Find where the given text appears and provide that cell's center as [x, y] coordinate. 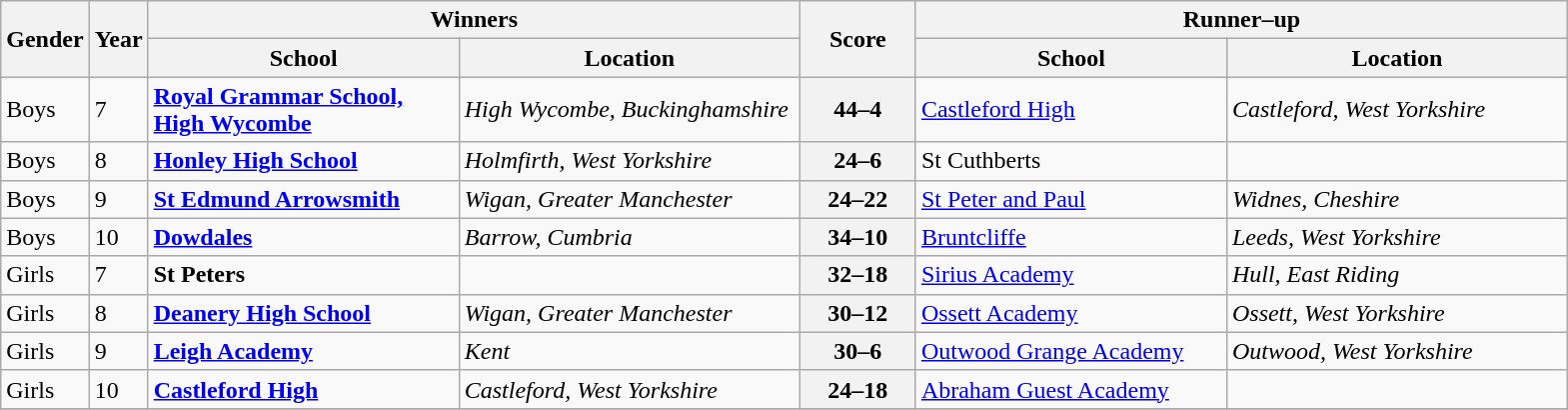
St Peters [304, 275]
Runner–up [1241, 20]
Bruntcliffe [1071, 237]
High Wycombe, Buckinghamshire [630, 110]
Leigh Academy [304, 351]
St Cuthberts [1071, 161]
30–6 [857, 351]
Ossett, West Yorkshire [1397, 313]
32–18 [857, 275]
44–4 [857, 110]
24–22 [857, 199]
Year [118, 39]
Royal Grammar School, High Wycombe [304, 110]
Honley High School [304, 161]
Barrow, Cumbria [630, 237]
Sirius Academy [1071, 275]
Leeds, West Yorkshire [1397, 237]
St Edmund Arrowsmith [304, 199]
Score [857, 39]
Gender [45, 39]
Hull, East Riding [1397, 275]
Kent [630, 351]
Winners [474, 20]
30–12 [857, 313]
24–6 [857, 161]
Abraham Guest Academy [1071, 389]
Holmfirth, West Yorkshire [630, 161]
34–10 [857, 237]
St Peter and Paul [1071, 199]
Widnes, Cheshire [1397, 199]
Ossett Academy [1071, 313]
Deanery High School [304, 313]
Dowdales [304, 237]
Outwood Grange Academy [1071, 351]
Outwood, West Yorkshire [1397, 351]
24–18 [857, 389]
